Capture the cell that displays the provided text and extract its [X, Y] central coordinate. 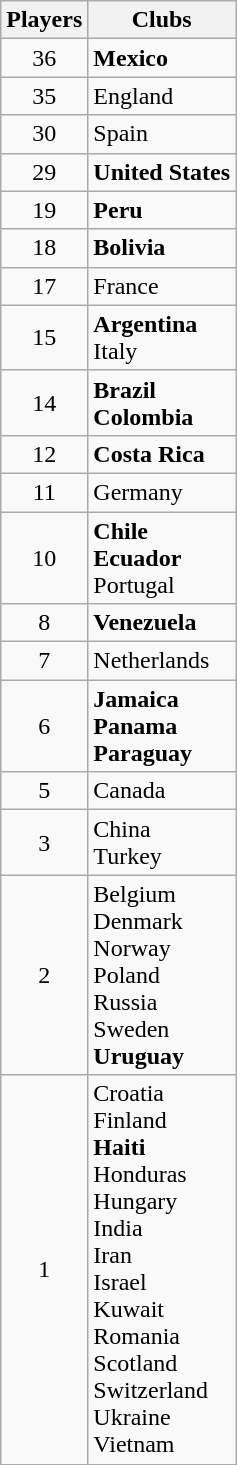
Brazil Colombia [162, 402]
Mexico [162, 58]
3 [44, 842]
Bolivia [162, 248]
Netherlands [162, 661]
17 [44, 286]
30 [44, 134]
France [162, 286]
Chile Ecuador Portugal [162, 558]
Peru [162, 210]
35 [44, 96]
Argentina Italy [162, 338]
19 [44, 210]
2 [44, 975]
11 [44, 492]
Players [44, 20]
Canada [162, 791]
18 [44, 248]
Belgium Denmark Norway Poland Russia Sweden Uruguay [162, 975]
Clubs [162, 20]
12 [44, 454]
10 [44, 558]
8 [44, 623]
5 [44, 791]
Venezuela [162, 623]
Croatia Finland Haiti Honduras Hungary India Iran Israel Kuwait Romania Scotland Switzerland Ukraine Vietnam [162, 1270]
Costa Rica [162, 454]
29 [44, 172]
Spain [162, 134]
China Turkey [162, 842]
United States [162, 172]
7 [44, 661]
England [162, 96]
Jamaica Panama Paraguay [162, 726]
Germany [162, 492]
15 [44, 338]
36 [44, 58]
14 [44, 402]
1 [44, 1270]
6 [44, 726]
